Scan for the cell matching the given text and deliver its (x, y) coordinate at center. 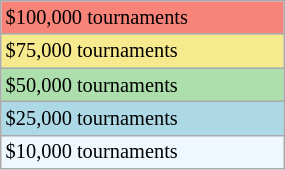
$50,000 tournaments (142, 85)
$10,000 tournaments (142, 152)
$100,000 tournaments (142, 17)
$25,000 tournaments (142, 118)
$75,000 tournaments (142, 51)
